From the cell containing the given text, extract its center point as [x, y] coordinate. 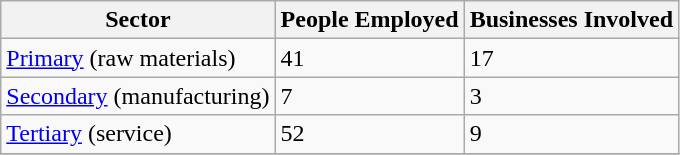
17 [571, 58]
Businesses Involved [571, 20]
3 [571, 96]
Sector [138, 20]
Primary (raw materials) [138, 58]
9 [571, 134]
Tertiary (service) [138, 134]
41 [370, 58]
7 [370, 96]
Secondary (manufacturing) [138, 96]
People Employed [370, 20]
52 [370, 134]
